Pinpoint the cell where the given text exists, returning its [x, y] midpoint coordinate. 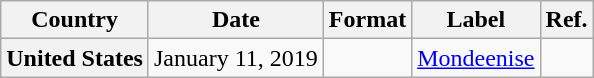
Label [476, 20]
Ref. [566, 20]
Country [75, 20]
Date [236, 20]
January 11, 2019 [236, 58]
United States [75, 58]
Mondeenise [476, 58]
Format [367, 20]
